Search for the cell housing the specified text and yield its [x, y] center coordinate. 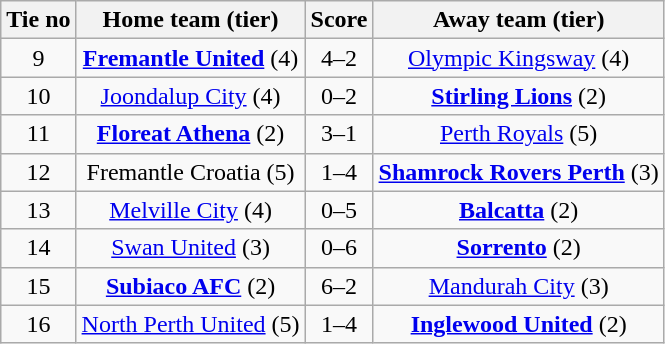
Joondalup City (4) [190, 96]
North Perth United (5) [190, 324]
16 [38, 324]
Balcatta (2) [518, 210]
Melville City (4) [190, 210]
Inglewood United (2) [518, 324]
Perth Royals (5) [518, 134]
Fremantle United (4) [190, 58]
10 [38, 96]
Swan United (3) [190, 248]
0–6 [339, 248]
Stirling Lions (2) [518, 96]
Score [339, 20]
Subiaco AFC (2) [190, 286]
15 [38, 286]
14 [38, 248]
0–2 [339, 96]
Floreat Athena (2) [190, 134]
Tie no [38, 20]
Shamrock Rovers Perth (3) [518, 172]
6–2 [339, 286]
13 [38, 210]
Away team (tier) [518, 20]
Olympic Kingsway (4) [518, 58]
Mandurah City (3) [518, 286]
Home team (tier) [190, 20]
9 [38, 58]
4–2 [339, 58]
0–5 [339, 210]
Sorrento (2) [518, 248]
12 [38, 172]
Fremantle Croatia (5) [190, 172]
3–1 [339, 134]
11 [38, 134]
